For the text-containing cell, return its midpoint in (X, Y) coordinate format. 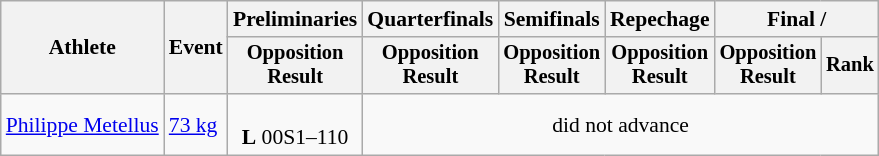
Athlete (82, 48)
73 kg (196, 124)
Semifinals (552, 19)
Philippe Metellus (82, 124)
Repechage (660, 19)
Event (196, 48)
Quarterfinals (430, 19)
Rank (850, 66)
L 00S1–110 (295, 124)
Preliminaries (295, 19)
Final / (797, 19)
did not advance (620, 124)
